From the cell containing the given text, extract its center point as [X, Y] coordinate. 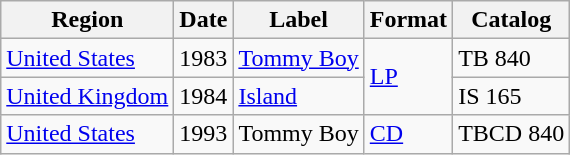
Label [298, 20]
United Kingdom [88, 96]
Region [88, 20]
Date [204, 20]
TB 840 [512, 58]
CD [408, 134]
1984 [204, 96]
Format [408, 20]
1983 [204, 58]
LP [408, 77]
Island [298, 96]
1993 [204, 134]
Catalog [512, 20]
IS 165 [512, 96]
TBCD 840 [512, 134]
